Output the [x, y] coordinate of the center of the cell containing the given text.  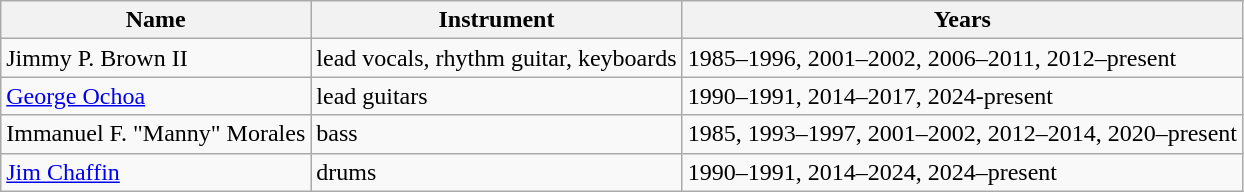
1985–1996, 2001–2002, 2006–2011, 2012–present [962, 58]
George Ochoa [156, 96]
Name [156, 20]
1985, 1993–1997, 2001–2002, 2012–2014, 2020–present [962, 134]
Instrument [496, 20]
Years [962, 20]
Jimmy P. Brown II [156, 58]
drums [496, 172]
1990–1991, 2014–2017, 2024-present [962, 96]
Immanuel F. "Manny" Morales [156, 134]
lead vocals, rhythm guitar, keyboards [496, 58]
1990–1991, 2014–2024, 2024–present [962, 172]
Jim Chaffin [156, 172]
bass [496, 134]
lead guitars [496, 96]
